Return [x, y] of the center of cell containing provided text 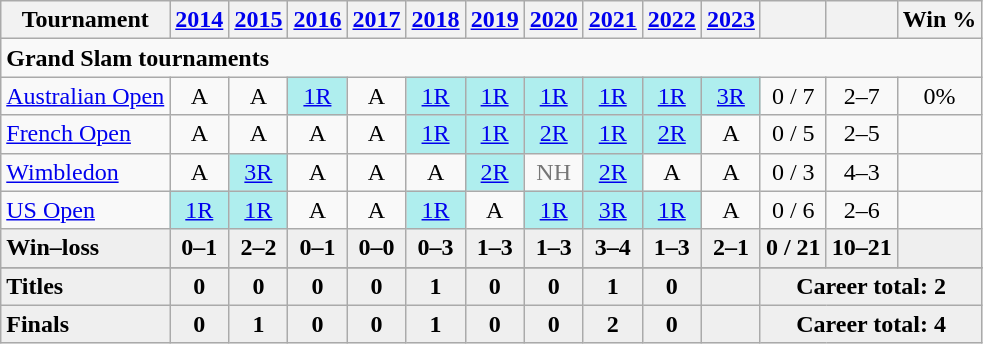
0% [940, 96]
4–3 [862, 172]
2–5 [862, 134]
0 / 6 [793, 210]
10–21 [862, 248]
2018 [436, 20]
0 / 21 [793, 248]
NH [554, 172]
2–7 [862, 96]
2020 [554, 20]
2–2 [258, 248]
Grand Slam tournaments [492, 58]
2014 [200, 20]
2023 [730, 20]
2022 [672, 20]
2–1 [730, 248]
0–3 [436, 248]
2019 [494, 20]
2 [612, 324]
2017 [376, 20]
Career total: 4 [870, 324]
Tournament [86, 20]
2–6 [862, 210]
Wimbledon [86, 172]
0–0 [376, 248]
Titles [86, 286]
2016 [318, 20]
0 / 5 [793, 134]
2015 [258, 20]
Finals [86, 324]
Australian Open [86, 96]
Win % [940, 20]
Win–loss [86, 248]
Career total: 2 [870, 286]
0 / 3 [793, 172]
0 / 7 [793, 96]
2021 [612, 20]
3–4 [612, 248]
French Open [86, 134]
US Open [86, 210]
